Search for the cell housing the specified text and yield its (x, y) center coordinate. 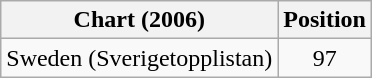
Sweden (Sverigetopplistan) (140, 58)
97 (325, 58)
Position (325, 20)
Chart (2006) (140, 20)
